Extract the [X, Y] coordinate from the center of the cell holding the provided text.  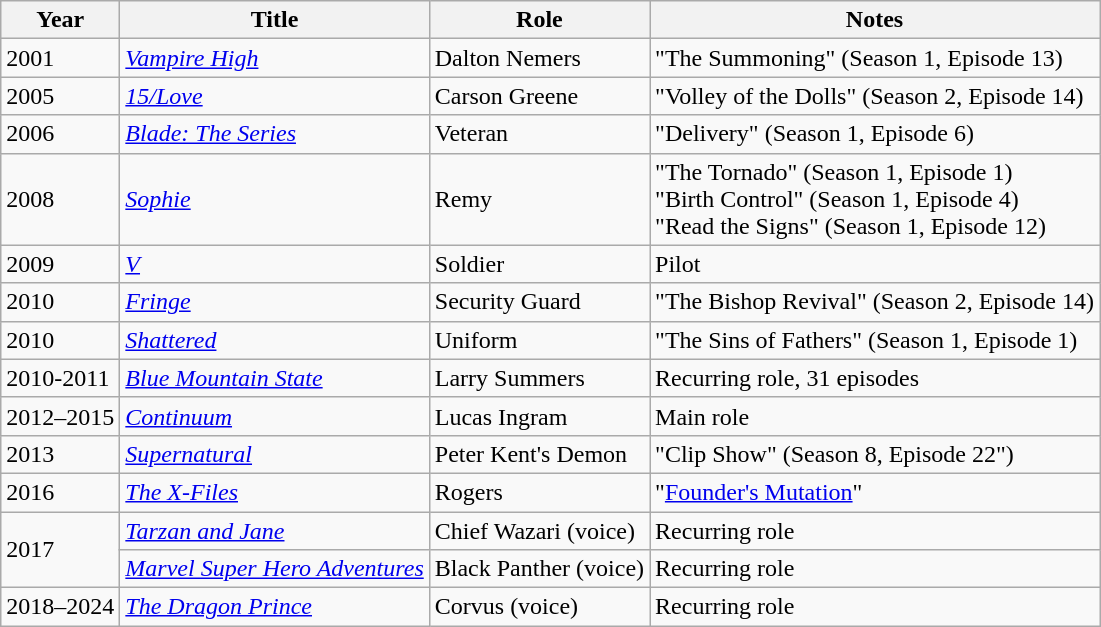
Carson Greene [539, 96]
Black Panther (voice) [539, 569]
2016 [60, 492]
Vampire High [274, 58]
Security Guard [539, 302]
V [274, 264]
Uniform [539, 340]
"The Tornado" (Season 1, Episode 1)"Birth Control" (Season 1, Episode 4)"Read the Signs" (Season 1, Episode 12) [875, 199]
Chief Wazari (voice) [539, 531]
2012–2015 [60, 416]
Rogers [539, 492]
2009 [60, 264]
2017 [60, 550]
Notes [875, 20]
"Clip Show" (Season 8, Episode 22") [875, 454]
Blade: The Series [274, 134]
Soldier [539, 264]
"The Sins of Fathers" (Season 1, Episode 1) [875, 340]
Fringe [274, 302]
Blue Mountain State [274, 378]
15/Love [274, 96]
2001 [60, 58]
"The Bishop Revival" (Season 2, Episode 14) [875, 302]
Recurring role, 31 episodes [875, 378]
Larry Summers [539, 378]
Veteran [539, 134]
Remy [539, 199]
"Volley of the Dolls" (Season 2, Episode 14) [875, 96]
Year [60, 20]
2005 [60, 96]
Sophie [274, 199]
Main role [875, 416]
"The Summoning" (Season 1, Episode 13) [875, 58]
"Delivery" (Season 1, Episode 6) [875, 134]
Tarzan and Jane [274, 531]
2018–2024 [60, 607]
2006 [60, 134]
Shattered [274, 340]
Pilot [875, 264]
Supernatural [274, 454]
Peter Kent's Demon [539, 454]
2008 [60, 199]
Role [539, 20]
"Founder's Mutation" [875, 492]
Continuum [274, 416]
Dalton Nemers [539, 58]
Lucas Ingram [539, 416]
Corvus (voice) [539, 607]
Title [274, 20]
2010-2011 [60, 378]
Marvel Super Hero Adventures [274, 569]
The X-Files [274, 492]
The Dragon Prince [274, 607]
2013 [60, 454]
